Output the [x, y] coordinate of the center of the cell containing the given text.  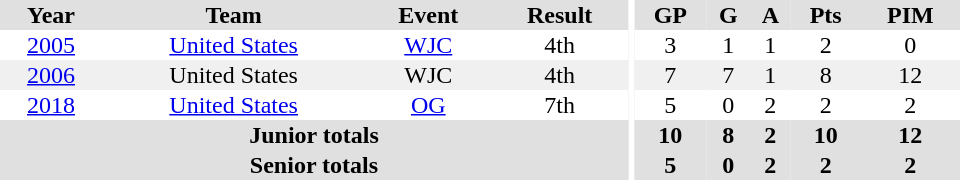
GP [670, 15]
2018 [51, 105]
7th [560, 105]
Result [560, 15]
G [728, 15]
2005 [51, 45]
3 [670, 45]
Event [428, 15]
2006 [51, 75]
Senior totals [314, 165]
Year [51, 15]
A [770, 15]
Junior totals [314, 135]
OG [428, 105]
Team [234, 15]
Pts [826, 15]
PIM [910, 15]
